Locate the cell with the specified text and output its (X, Y) center coordinate. 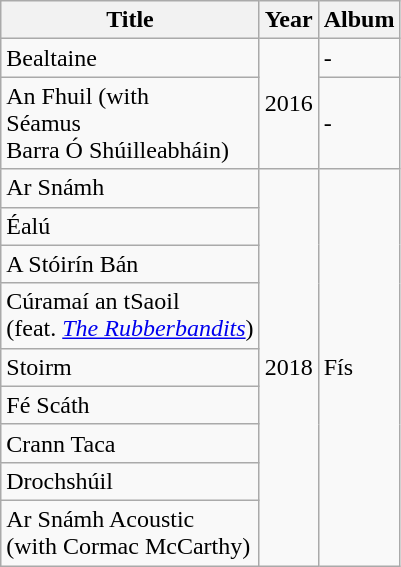
Stoirm (130, 367)
An Fhuil (withSéamusBarra Ó Shúilleabháin) (130, 123)
Title (130, 20)
Ar Snámh (130, 188)
Fís (359, 368)
2018 (288, 368)
Cúramaí an tSaoil(feat. The Rubberbandits) (130, 316)
Fé Scáth (130, 405)
Year (288, 20)
Album (359, 20)
2016 (288, 104)
Éalú (130, 226)
A Stóirín Bán (130, 264)
Crann Taca (130, 443)
Drochshúil (130, 481)
Bealtaine (130, 58)
Ar Snámh Acoustic(with Cormac McCarthy) (130, 532)
